Capture the cell that displays the provided text and extract its [X, Y] central coordinate. 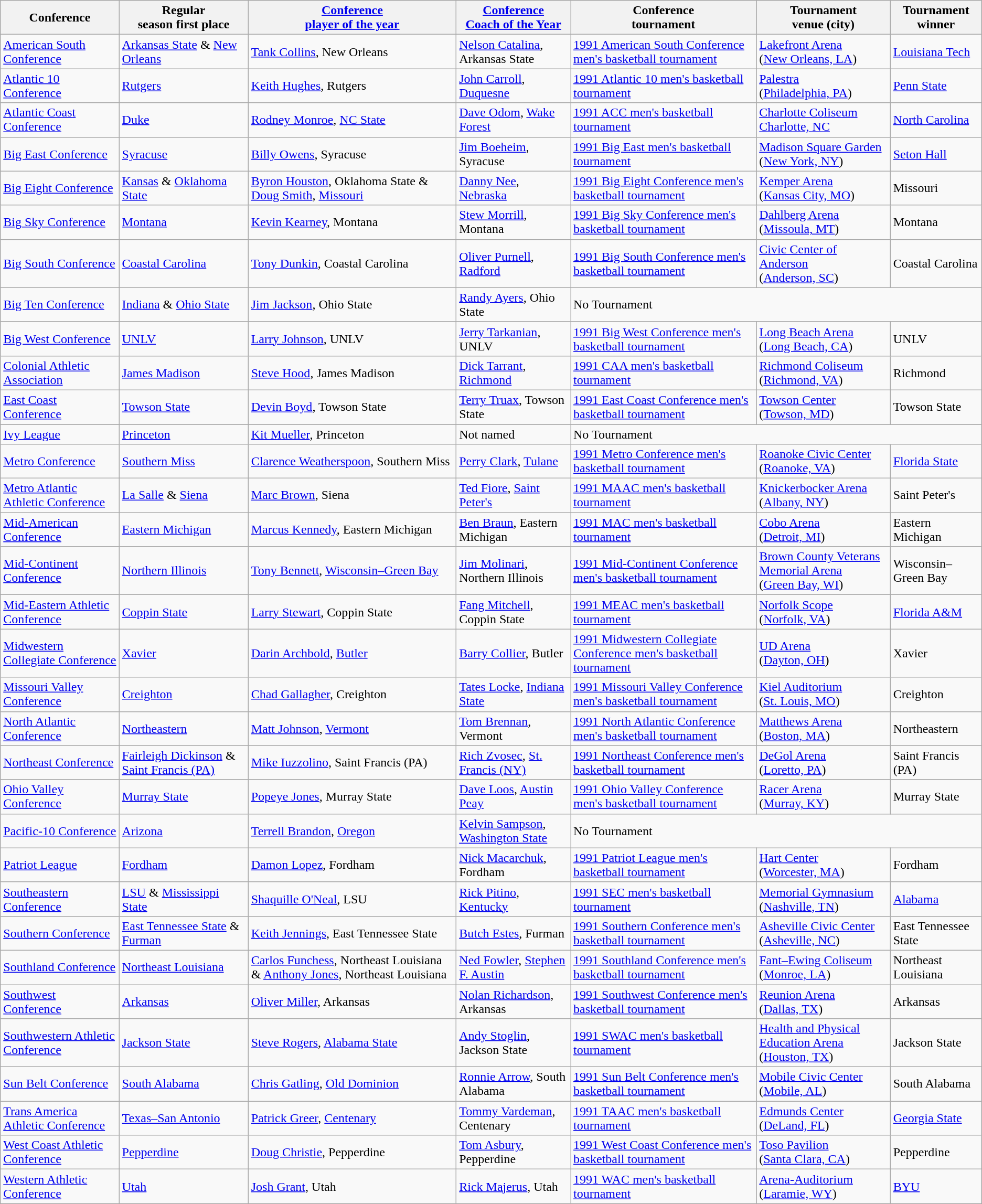
Charlotte ColiseumCharlotte, NC [824, 120]
1991 Ohio Valley Conference men's basketball tournament [664, 796]
Big East Conference [60, 154]
Penn State [936, 86]
Conference tournament [664, 18]
Mobile Civic Center(Mobile, AL) [824, 1084]
Madison Square Garden(New York, NY) [824, 154]
Southland Conference [60, 967]
Florida State [936, 462]
Tom Asbury, Pepperdine [514, 1152]
Richmond [936, 372]
John Carroll, Duquesne [514, 86]
Perry Clark, Tulane [514, 462]
Rich Zvosec, St. Francis (NY) [514, 763]
Big South Conference [60, 263]
Larry Johnson, UNLV [353, 339]
Georgia State [936, 1118]
Rick Pitino, Kentucky [514, 899]
Kelvin Sampson, Washington State [514, 831]
1991 Sun Belt Conference men's basketball tournament [664, 1084]
Not named [514, 434]
Conference player of the year [353, 18]
1991 Big Eight Conference men's basketball tournament [664, 188]
Atlantic 10 Conference [60, 86]
1991 Patriot League men's basketball tournament [664, 865]
Mid-Continent Conference [60, 571]
Tommy Vardeman, Centenary [514, 1118]
Doug Christie, Pepperdine [353, 1152]
Steve Hood, James Madison [353, 372]
Colonial Athletic Association [60, 372]
1991 West Coast Conference men's basketball tournament [664, 1152]
Big Ten Conference [60, 304]
Tank Collins, New Orleans [353, 51]
1991 Big Sky Conference men's basketball tournament [664, 222]
Byron Houston, Oklahoma State & Doug Smith, Missouri [353, 188]
Darin Archbold, Butler [353, 653]
Tournament venue (city) [824, 18]
Clarence Weatherspoon, Southern Miss [353, 462]
1991 ACC men's basketball tournament [664, 120]
Kiel Auditorium(St. Louis, MO) [824, 695]
Roanoke Civic Center(Roanoke, VA) [824, 462]
Texas–San Antonio [184, 1118]
North Atlantic Conference [60, 728]
Ronnie Arrow, South Alabama [514, 1084]
Terry Truax, Towson State [514, 407]
Northeast Conference [60, 763]
Western Athletic Conference [60, 1187]
East Tennessee State & Furman [184, 933]
Southwestern Athletic Conference [60, 1043]
Randy Ayers, Ohio State [514, 304]
Richmond Coliseum(Richmond, VA) [824, 372]
Asheville Civic Center(Asheville, NC) [824, 933]
Brown County Veterans Memorial Arena(Green Bay, WI) [824, 571]
1991 SEC men's basketball tournament [664, 899]
Jim Jackson, Ohio State [353, 304]
Kit Mueller, Princeton [353, 434]
Trans America Athletic Conference [60, 1118]
Norfolk Scope(Norfolk, VA) [824, 612]
Rutgers [184, 86]
Fairleigh Dickinson & Saint Francis (PA) [184, 763]
East Tennessee State [936, 933]
Wisconsin–Green Bay [936, 571]
Jerry Tarkanian, UNLV [514, 339]
Matthews Arena(Boston, MA) [824, 728]
1991 Southland Conference men's basketball tournament [664, 967]
1991 Midwestern Collegiate Conference men's basketball tournament [664, 653]
Danny Nee, Nebraska [514, 188]
Metro Atlantic Athletic Conference [60, 495]
North Carolina [936, 120]
Saint Peter's [936, 495]
Alabama [936, 899]
Southwest Conference [60, 1001]
Indiana & Ohio State [184, 304]
1991 MAC men's basketball tournament [664, 530]
Chris Gatling, Old Dominion [353, 1084]
Ben Braun, Eastern Michigan [514, 530]
1991 MAAC men's basketball tournament [664, 495]
Toso Pavilion(Santa Clara, CA) [824, 1152]
Larry Stewart, Coppin State [353, 612]
Kansas & Oklahoma State [184, 188]
Florida A&M [936, 612]
Ned Fowler, Stephen F. Austin [514, 967]
Damon Lopez, Fordham [353, 865]
Sun Belt Conference [60, 1084]
Mike Iuzzolino, Saint Francis (PA) [353, 763]
UD Arena(Dayton, OH) [824, 653]
Jim Molinari, Northern Illinois [514, 571]
1991 Northeast Conference men's basketball tournament [664, 763]
Barry Collier, Butler [514, 653]
Conference [60, 18]
1991 Big West Conference men's basketball tournament [664, 339]
Fang Mitchell, Coppin State [514, 612]
Nelson Catalina, Arkansas State [514, 51]
Big Sky Conference [60, 222]
LSU & Mississippi State [184, 899]
Popeye Jones, Murray State [353, 796]
Fant–Ewing Coliseum(Monroe, LA) [824, 967]
Civic Center of Anderson(Anderson, SC) [824, 263]
Tony Dunkin, Coastal Carolina [353, 263]
Southern Miss [184, 462]
Nick Macarchuk, Fordham [514, 865]
La Salle & Siena [184, 495]
Keith Jennings, East Tennessee State [353, 933]
Tournament winner [936, 18]
Billy Owens, Syracuse [353, 154]
Arkansas State & New Orleans [184, 51]
Shaquille O'Neal, LSU [353, 899]
1991 MEAC men's basketball tournament [664, 612]
1991 Atlantic 10 men's basketball tournament [664, 86]
Hart Center(Worcester, MA) [824, 865]
Rick Majerus, Utah [514, 1187]
Matt Johnson, Vermont [353, 728]
1991 Mid-Continent Conference men's basketball tournament [664, 571]
1991 CAA men's basketball tournament [664, 372]
Ted Fiore, Saint Peter's [514, 495]
Kevin Kearney, Montana [353, 222]
Syracuse [184, 154]
1991 Big East men's basketball tournament [664, 154]
DeGol Arena(Loretto, PA) [824, 763]
Lakefront Arena(New Orleans, LA) [824, 51]
Metro Conference [60, 462]
Stew Morrill, Montana [514, 222]
Regular season first place [184, 18]
1991 SWAC men's basketball tournament [664, 1043]
Coppin State [184, 612]
Patrick Greer, Centenary [353, 1118]
Steve Rogers, Alabama State [353, 1043]
Mid-Eastern Athletic Conference [60, 612]
Southeastern Conference [60, 899]
Health and Physical Education Arena(Houston, TX) [824, 1043]
Missouri [936, 188]
Conference Coach of the Year [514, 18]
1991 Big South Conference men's basketball tournament [664, 263]
Pacific-10 Conference [60, 831]
Arena-Auditorium(Laramie, WY) [824, 1187]
Mid-American Conference [60, 530]
American South Conference [60, 51]
Big West Conference [60, 339]
1991 WAC men's basketball tournament [664, 1187]
Princeton [184, 434]
Butch Estes, Furman [514, 933]
Big Eight Conference [60, 188]
Kemper Arena(Kansas City, MO) [824, 188]
Tony Bennett, Wisconsin–Green Bay [353, 571]
West Coast Athletic Conference [60, 1152]
Saint Francis (PA) [936, 763]
Dave Odom, Wake Forest [514, 120]
Carlos Funchess, Northeast Louisiana & Anthony Jones, Northeast Louisiana [353, 967]
Southern Conference [60, 933]
Midwestern Collegiate Conference [60, 653]
1991 Metro Conference men's basketball tournament [664, 462]
Arizona [184, 831]
Keith Hughes, Rutgers [353, 86]
Marc Brown, Siena [353, 495]
Missouri Valley Conference [60, 695]
Josh Grant, Utah [353, 1187]
Edmunds Center(DeLand, FL) [824, 1118]
Oliver Miller, Arkansas [353, 1001]
Chad Gallagher, Creighton [353, 695]
Long Beach Arena(Long Beach, CA) [824, 339]
Seton Hall [936, 154]
Oliver Purnell, Radford [514, 263]
James Madison [184, 372]
Ohio Valley Conference [60, 796]
Tom Brennan, Vermont [514, 728]
Dick Tarrant, Richmond [514, 372]
1991 Southwest Conference men's basketball tournament [664, 1001]
Towson Center(Towson, MD) [824, 407]
Tates Locke, Indiana State [514, 695]
Ivy League [60, 434]
1991 North Atlantic Conference men's basketball tournament [664, 728]
Palestra(Philadelphia, PA) [824, 86]
Patriot League [60, 865]
East Coast Conference [60, 407]
Racer Arena(Murray, KY) [824, 796]
Dave Loos, Austin Peay [514, 796]
Devin Boyd, Towson State [353, 407]
Utah [184, 1187]
Memorial Gymnasium(Nashville, TN) [824, 899]
Marcus Kennedy, Eastern Michigan [353, 530]
Duke [184, 120]
1991 East Coast Conference men's basketball tournament [664, 407]
Louisiana Tech [936, 51]
1991 American South Conference men's basketball tournament [664, 51]
Cobo Arena(Detroit, MI) [824, 530]
Terrell Brandon, Oregon [353, 831]
Atlantic Coast Conference [60, 120]
1991 Southern Conference men's basketball tournament [664, 933]
Nolan Richardson, Arkansas [514, 1001]
1991 TAAC men's basketball tournament [664, 1118]
Rodney Monroe, NC State [353, 120]
BYU [936, 1187]
Andy Stoglin, Jackson State [514, 1043]
Northern Illinois [184, 571]
Knickerbocker Arena(Albany, NY) [824, 495]
Jim Boeheim, Syracuse [514, 154]
Dahlberg Arena(Missoula, MT) [824, 222]
Reunion Arena(Dallas, TX) [824, 1001]
1991 Missouri Valley Conference men's basketball tournament [664, 695]
